Find where the given text appears and provide that cell's center as [x, y] coordinate. 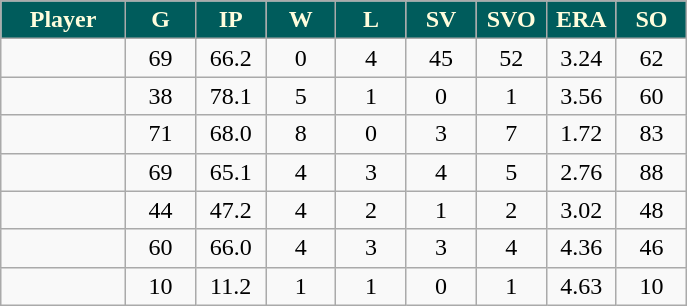
IP [231, 20]
44 [160, 210]
68.0 [231, 134]
47.2 [231, 210]
78.1 [231, 96]
SO [651, 20]
83 [651, 134]
Player [64, 20]
52 [511, 58]
ERA [581, 20]
1.72 [581, 134]
45 [441, 58]
SVO [511, 20]
46 [651, 248]
L [371, 20]
7 [511, 134]
71 [160, 134]
3.02 [581, 210]
4.36 [581, 248]
88 [651, 172]
66.0 [231, 248]
2.76 [581, 172]
8 [301, 134]
4.63 [581, 286]
65.1 [231, 172]
G [160, 20]
SV [441, 20]
11.2 [231, 286]
62 [651, 58]
66.2 [231, 58]
48 [651, 210]
3.56 [581, 96]
38 [160, 96]
W [301, 20]
3.24 [581, 58]
